Output the (X, Y) coordinate of the center of the cell containing the given text.  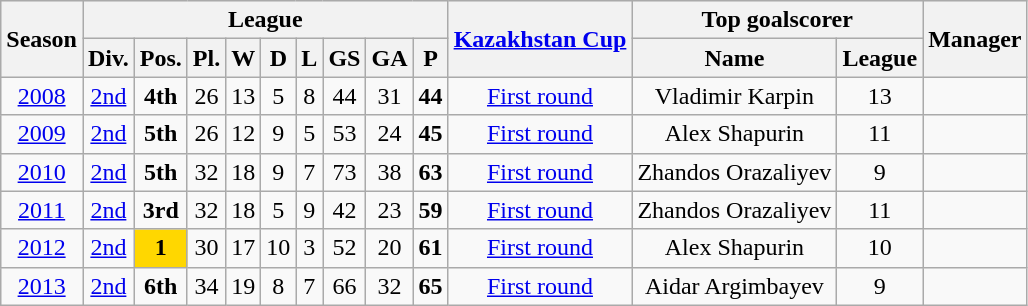
61 (430, 248)
65 (430, 286)
42 (344, 210)
Div. (108, 58)
4th (160, 96)
52 (344, 248)
45 (430, 134)
38 (390, 172)
63 (430, 172)
D (278, 58)
19 (244, 286)
1 (160, 248)
73 (344, 172)
Season (42, 39)
3 (310, 248)
30 (206, 248)
Pos. (160, 58)
53 (344, 134)
Manager (975, 39)
Kazakhstan Cup (540, 39)
3rd (160, 210)
6th (160, 286)
59 (430, 210)
2008 (42, 96)
34 (206, 286)
GA (390, 58)
2012 (42, 248)
L (310, 58)
W (244, 58)
Vladimir Karpin (734, 96)
Pl. (206, 58)
GS (344, 58)
2013 (42, 286)
66 (344, 286)
12 (244, 134)
23 (390, 210)
20 (390, 248)
31 (390, 96)
Top goalscorer (778, 20)
17 (244, 248)
2009 (42, 134)
24 (390, 134)
2010 (42, 172)
Name (734, 58)
2011 (42, 210)
Aidar Argimbayev (734, 286)
P (430, 58)
